Scan for the cell matching the given text and deliver its (x, y) coordinate at center. 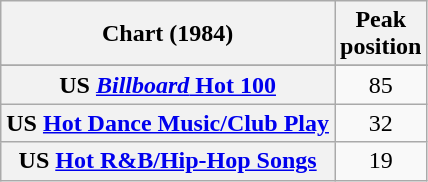
85 (380, 85)
US Billboard Hot 100 (168, 85)
US Hot Dance Music/Club Play (168, 123)
Chart (1984) (168, 34)
US Hot R&B/Hip-Hop Songs (168, 161)
19 (380, 161)
Peakposition (380, 34)
32 (380, 123)
